For the text-containing cell, return its midpoint in [X, Y] coordinate format. 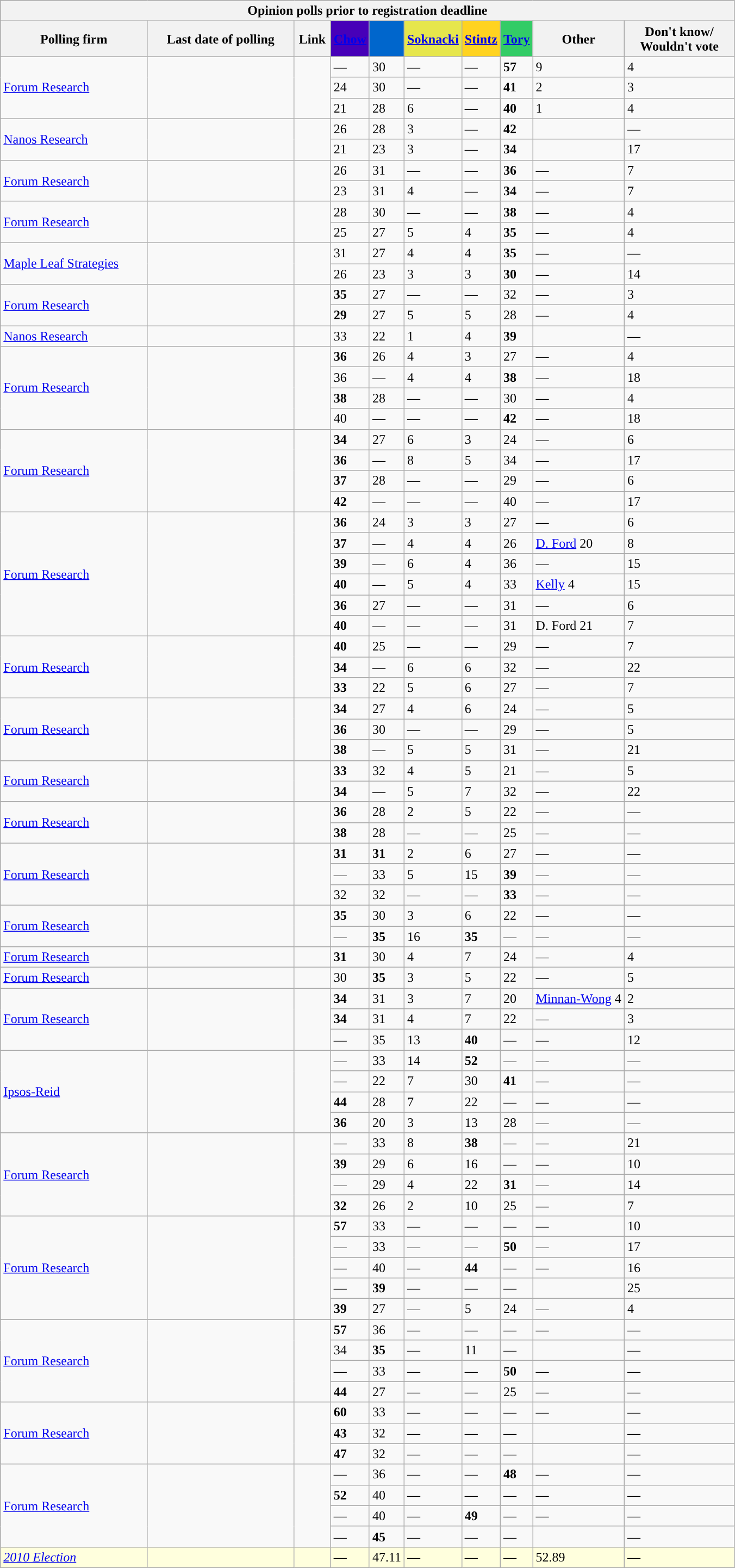
Last date of polling [221, 39]
Tory [516, 39]
D. Ford 21 [578, 626]
Opinion polls prior to registration deadline [367, 11]
Chow [350, 39]
43 [350, 1433]
Stintz [481, 39]
Kelly 4 [578, 584]
Soknacki [433, 39]
Don't know/Wouldn't vote [680, 39]
47.11 [387, 1557]
48 [516, 1474]
Minnan-Wong 4 [578, 999]
Ipsos-Reid [74, 1092]
Other [578, 39]
D. Ford 20 [578, 543]
60 [350, 1412]
52.89 [578, 1557]
2010 Election [74, 1557]
Maple Leaf Strategies [74, 263]
49 [481, 1516]
45 [387, 1536]
11 [481, 1350]
12 [680, 1040]
47 [350, 1454]
Polling firm [74, 39]
9 [578, 67]
Link [313, 39]
